From the cell containing the given text, extract its center point as (x, y) coordinate. 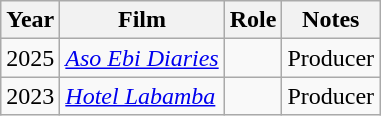
Film (142, 20)
Hotel Labamba (142, 96)
Year (30, 20)
Role (253, 20)
2025 (30, 58)
2023 (30, 96)
Notes (331, 20)
Aso Ebi Diaries (142, 58)
